For the text-containing cell, return its midpoint in [x, y] coordinate format. 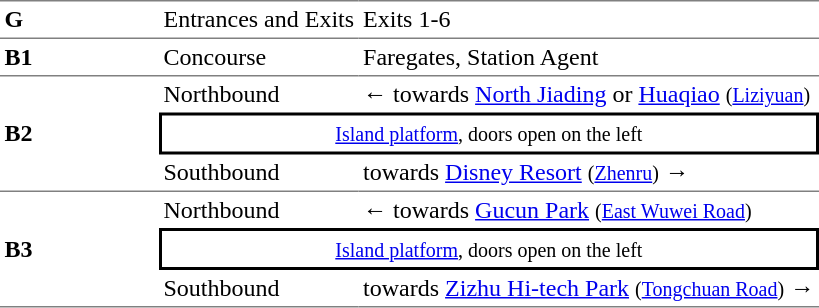
towards Zizhu Hi-tech Park (Tongchuan Road) → [589, 289]
Faregates, Station Agent [589, 58]
Exits 1-6 [589, 20]
B1 [80, 58]
towards Disney Resort (Zhenru) → [589, 173]
B3 [80, 250]
Entrances and Exits [259, 20]
← towards North Jiading or Huaqiao (Liziyuan) [589, 94]
B2 [80, 134]
Concourse [259, 58]
G [80, 20]
← towards Gucun Park (East Wuwei Road) [589, 210]
